Locate the cell with the specified text and output its [x, y] center coordinate. 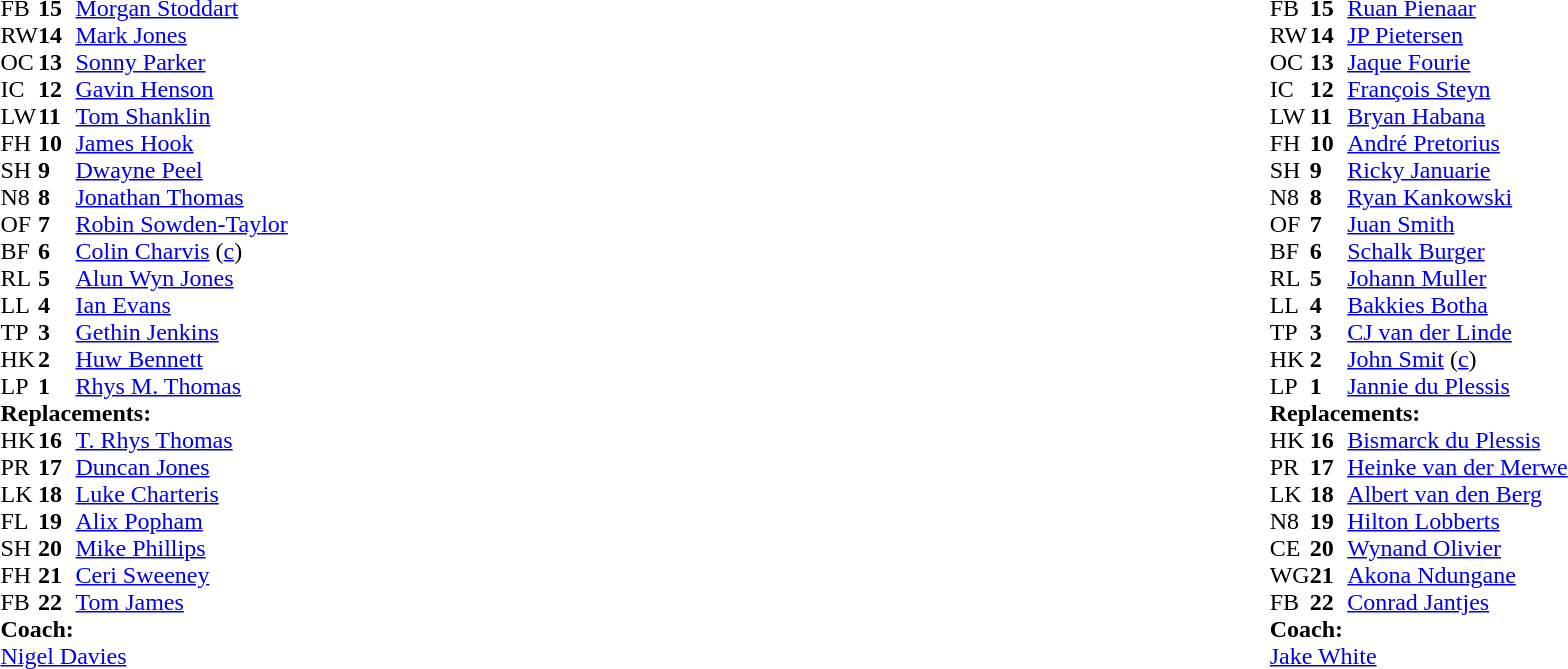
Schalk Burger [1458, 252]
Robin Sowden-Taylor [182, 224]
Sonny Parker [182, 62]
Ryan Kankowski [1458, 198]
Huw Bennett [182, 360]
Mark Jones [182, 36]
Hilton Lobberts [1458, 522]
Bryan Habana [1458, 116]
Rhys M. Thomas [182, 386]
Jonathan Thomas [182, 198]
Duncan Jones [182, 468]
Jaque Fourie [1458, 62]
Jannie du Plessis [1458, 386]
Nigel Davies [144, 656]
Tom Shanklin [182, 116]
WG [1290, 576]
FL [19, 522]
Colin Charvis (c) [182, 252]
Albert van den Berg [1458, 494]
Dwayne Peel [182, 170]
Ceri Sweeney [182, 576]
CJ van der Linde [1458, 332]
Tom James [182, 602]
Heinke van der Merwe [1458, 468]
Jake White [1419, 656]
Gavin Henson [182, 90]
François Steyn [1458, 90]
James Hook [182, 144]
Bismarck du Plessis [1458, 440]
Bakkies Botha [1458, 306]
André Pretorius [1458, 144]
Gethin Jenkins [182, 332]
Juan Smith [1458, 224]
Ricky Januarie [1458, 170]
T. Rhys Thomas [182, 440]
Akona Ndungane [1458, 576]
Ian Evans [182, 306]
Alix Popham [182, 522]
Luke Charteris [182, 494]
Mike Phillips [182, 548]
Alun Wyn Jones [182, 278]
Conrad Jantjes [1458, 602]
JP Pietersen [1458, 36]
CE [1290, 548]
Wynand Olivier [1458, 548]
Johann Muller [1458, 278]
John Smit (c) [1458, 360]
